Capture the cell that displays the provided text and extract its [x, y] central coordinate. 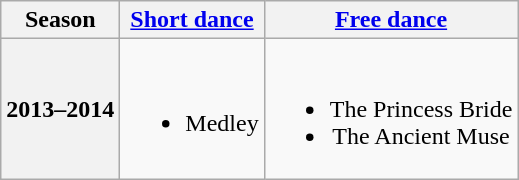
Short dance [192, 20]
The Princess BrideThe Ancient Muse [391, 109]
Season [60, 20]
Medley [192, 109]
2013–2014 [60, 109]
Free dance [391, 20]
